Locate the cell with the specified text and output its (x, y) center coordinate. 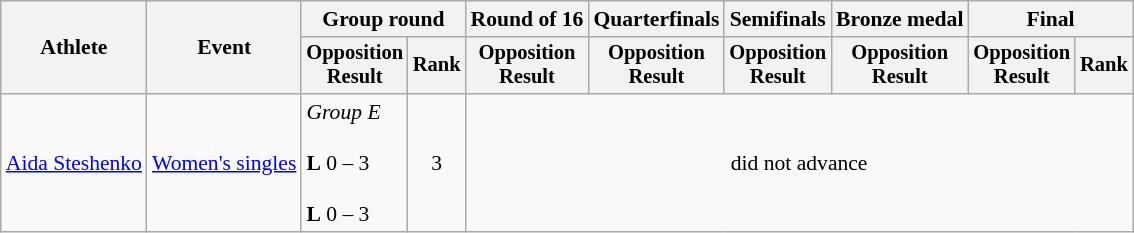
Group EL 0 – 3L 0 – 3 (354, 163)
3 (437, 163)
Semifinals (778, 19)
Bronze medal (900, 19)
Group round (383, 19)
Quarterfinals (656, 19)
did not advance (800, 163)
Athlete (74, 48)
Women's singles (224, 163)
Aida Steshenko (74, 163)
Event (224, 48)
Round of 16 (528, 19)
Final (1050, 19)
